Return (x, y) of the center of cell containing provided text 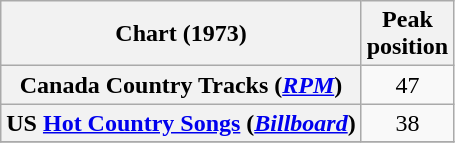
Peakposition (407, 34)
Canada Country Tracks (RPM) (181, 85)
47 (407, 85)
Chart (1973) (181, 34)
US Hot Country Songs (Billboard) (181, 123)
38 (407, 123)
